Find where the given text appears and provide that cell's center as (x, y) coordinate. 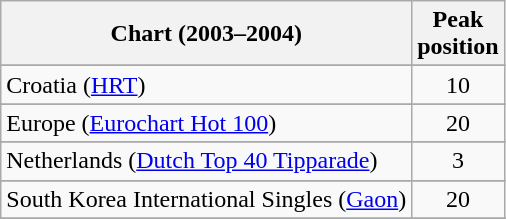
Croatia (HRT) (206, 85)
Peakposition (458, 34)
Chart (2003–2004) (206, 34)
3 (458, 161)
Netherlands (Dutch Top 40 Tipparade) (206, 161)
Europe (Eurochart Hot 100) (206, 123)
South Korea International Singles (Gaon) (206, 199)
10 (458, 85)
